Locate the cell with the specified text and output its (x, y) center coordinate. 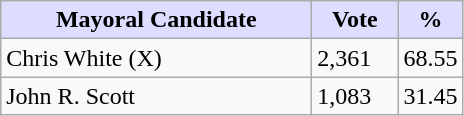
31.45 (430, 96)
% (430, 20)
John R. Scott (156, 96)
Chris White (X) (156, 58)
1,083 (355, 96)
Vote (355, 20)
Mayoral Candidate (156, 20)
68.55 (430, 58)
2,361 (355, 58)
